Extract the (X, Y) coordinate from the center of the cell holding the provided text.  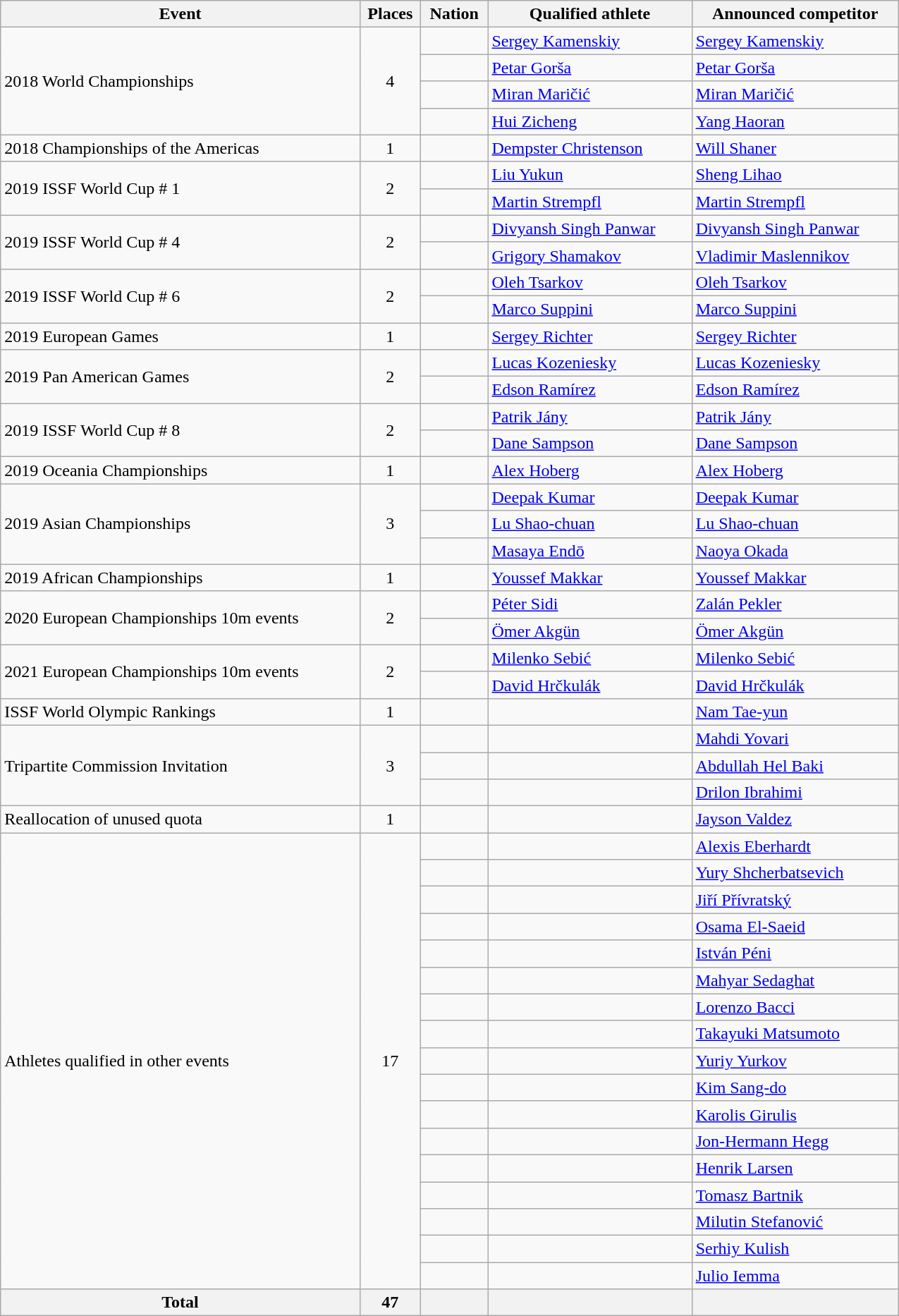
Hui Zicheng (589, 121)
Péter Sidi (589, 604)
2020 European Championships 10m events (181, 618)
Masaya Endō (589, 551)
Will Shaner (795, 148)
Qualified athlete (589, 14)
Mahyar Sedaghat (795, 980)
Henrik Larsen (795, 1168)
Reallocation of unused quota (181, 820)
Vladimir Maslennikov (795, 255)
Abdullah Hel Baki (795, 765)
Yury Shcherbatsevich (795, 873)
2021 European Championships 10m events (181, 671)
4 (390, 81)
2019 ISSF World Cup # 4 (181, 242)
Athletes qualified in other events (181, 1061)
2019 African Championships (181, 578)
Nation (454, 14)
István Péni (795, 954)
Announced competitor (795, 14)
47 (390, 1303)
2018 World Championships (181, 81)
Naoya Okada (795, 551)
2019 ISSF World Cup # 1 (181, 188)
Yuriy Yurkov (795, 1061)
Jon-Hermann Hegg (795, 1141)
Mahdi Yovari (795, 738)
Nam Tae-yun (795, 712)
Tripartite Commission Invitation (181, 765)
Dempster Christenson (589, 148)
2019 Pan American Games (181, 377)
Grigory Shamakov (589, 255)
Total (181, 1303)
17 (390, 1061)
Kim Sang-do (795, 1087)
2019 European Games (181, 336)
Karolis Girulis (795, 1114)
Event (181, 14)
Serhiy Kulish (795, 1249)
Takayuki Matsumoto (795, 1034)
Lorenzo Bacci (795, 1007)
Julio Iemma (795, 1276)
Zalán Pekler (795, 604)
Osama El-Saeid (795, 927)
2019 Oceania Championships (181, 470)
Drilon Ibrahimi (795, 793)
Alexis Eberhardt (795, 846)
Sheng Lihao (795, 175)
Jiří Přívratský (795, 900)
2019 Asian Championships (181, 524)
Jayson Valdez (795, 820)
Liu Yukun (589, 175)
Yang Haoran (795, 121)
2019 ISSF World Cup # 6 (181, 296)
2019 ISSF World Cup # 8 (181, 430)
Places (390, 14)
Milutin Stefanović (795, 1222)
ISSF World Olympic Rankings (181, 712)
Tomasz Bartnik (795, 1195)
2018 Championships of the Americas (181, 148)
